Provide the [X, Y] coordinate of the cell's center where the given text is located.  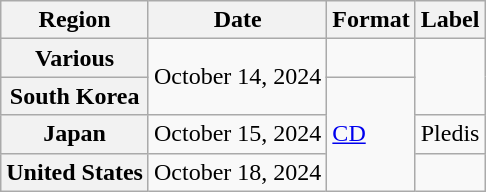
United States [75, 172]
October 15, 2024 [237, 134]
CD [371, 134]
Format [371, 20]
Various [75, 58]
October 18, 2024 [237, 172]
October 14, 2024 [237, 77]
Date [237, 20]
Japan [75, 134]
Region [75, 20]
Pledis [450, 134]
Label [450, 20]
South Korea [75, 96]
